Scan for the cell matching the given text and deliver its (X, Y) coordinate at center. 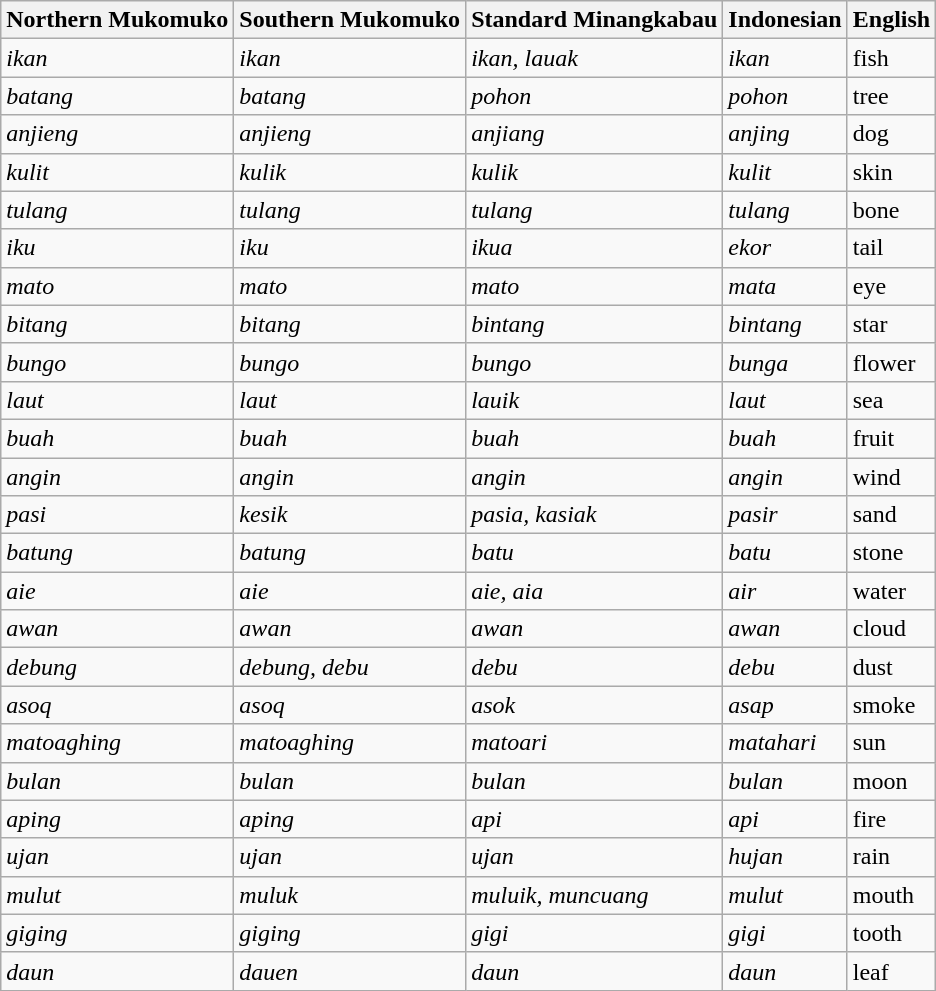
stone (891, 553)
bunga (785, 362)
English (891, 20)
ekor (785, 248)
ikan, lauak (594, 58)
matahari (785, 743)
water (891, 591)
rain (891, 857)
wind (891, 477)
aie, aia (594, 591)
anjiang (594, 134)
hujan (785, 857)
mata (785, 286)
tail (891, 248)
kesik (350, 515)
flower (891, 362)
air (785, 591)
cloud (891, 629)
sun (891, 743)
anjing (785, 134)
Southern Mukomuko (350, 20)
leaf (891, 971)
Standard Minangkabau (594, 20)
lauik (594, 400)
moon (891, 781)
asok (594, 705)
ikua (594, 248)
Northern Mukomuko (118, 20)
muluik, muncuang (594, 895)
pasi (118, 515)
Indonesian (785, 20)
dog (891, 134)
tooth (891, 933)
fire (891, 819)
sea (891, 400)
skin (891, 172)
dust (891, 667)
debung (118, 667)
pasia, kasiak (594, 515)
dauen (350, 971)
debung, debu (350, 667)
tree (891, 96)
fish (891, 58)
muluk (350, 895)
smoke (891, 705)
bone (891, 210)
matoari (594, 743)
sand (891, 515)
star (891, 324)
mouth (891, 895)
pasir (785, 515)
asap (785, 705)
fruit (891, 438)
eye (891, 286)
